Provide the [X, Y] coordinate of the cell's center where the given text is located.  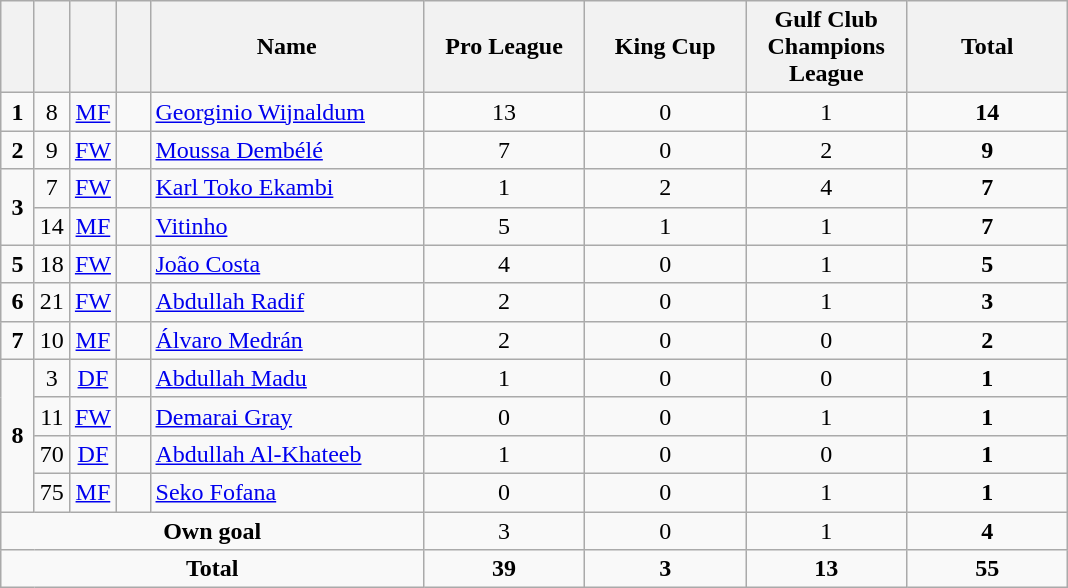
18 [52, 264]
King Cup [666, 47]
70 [52, 454]
39 [504, 569]
João Costa [287, 264]
6 [18, 302]
Seko Fofana [287, 492]
Pro League [504, 47]
Georginio Wijnaldum [287, 112]
Abdullah Al-Khateeb [287, 454]
Karl Toko Ekambi [287, 188]
Álvaro Medrán [287, 340]
21 [52, 302]
Vitinho [287, 226]
Name [287, 47]
11 [52, 416]
Own goal [212, 531]
Moussa Dembélé [287, 150]
Abdullah Madu [287, 378]
55 [988, 569]
10 [52, 340]
Abdullah Radif [287, 302]
Demarai Gray [287, 416]
Gulf Club Champions League [826, 47]
75 [52, 492]
